Output the [x, y] coordinate of the center of the cell containing the given text.  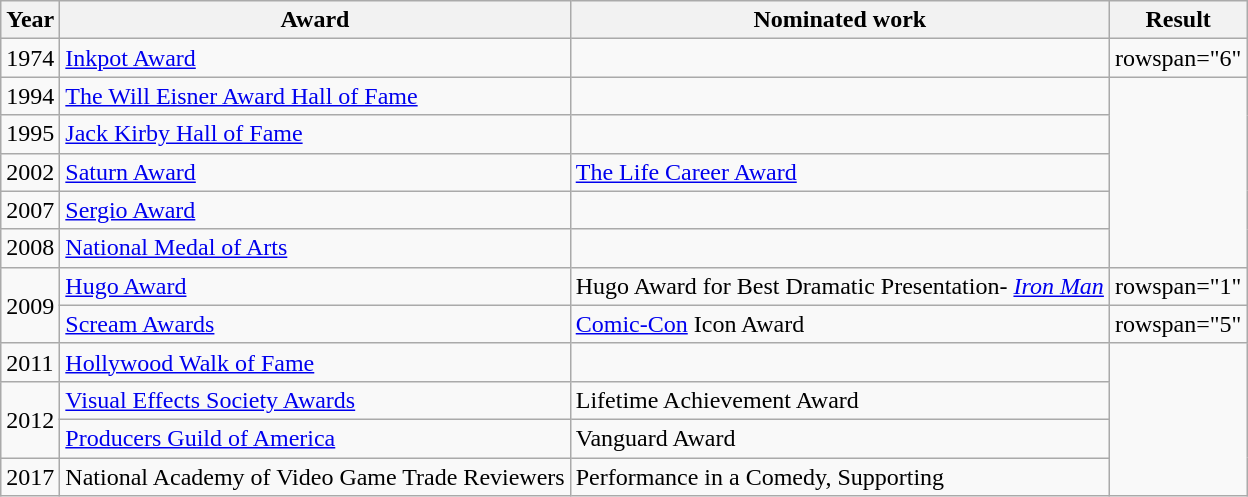
Year [30, 20]
Producers Guild of America [315, 438]
rowspan="6" [1178, 58]
Lifetime Achievement Award [840, 400]
1995 [30, 134]
Sergio Award [315, 210]
Nominated work [840, 20]
National Medal of Arts [315, 248]
Inkpot Award [315, 58]
Hugo Award for Best Dramatic Presentation- Iron Man [840, 286]
2002 [30, 172]
Hugo Award [315, 286]
Scream Awards [315, 324]
Saturn Award [315, 172]
2008 [30, 248]
1994 [30, 96]
Jack Kirby Hall of Fame [315, 134]
The Life Career Award [840, 172]
2017 [30, 477]
The Will Eisner Award Hall of Fame [315, 96]
Hollywood Walk of Fame [315, 362]
2011 [30, 362]
1974 [30, 58]
2007 [30, 210]
Visual Effects Society Awards [315, 400]
National Academy of Video Game Trade Reviewers [315, 477]
rowspan="5" [1178, 324]
2009 [30, 305]
rowspan="1" [1178, 286]
Performance in a Comedy, Supporting [840, 477]
Result [1178, 20]
Award [315, 20]
2012 [30, 419]
Vanguard Award [840, 438]
Comic-Con Icon Award [840, 324]
